For the text-containing cell, return its midpoint in [X, Y] coordinate format. 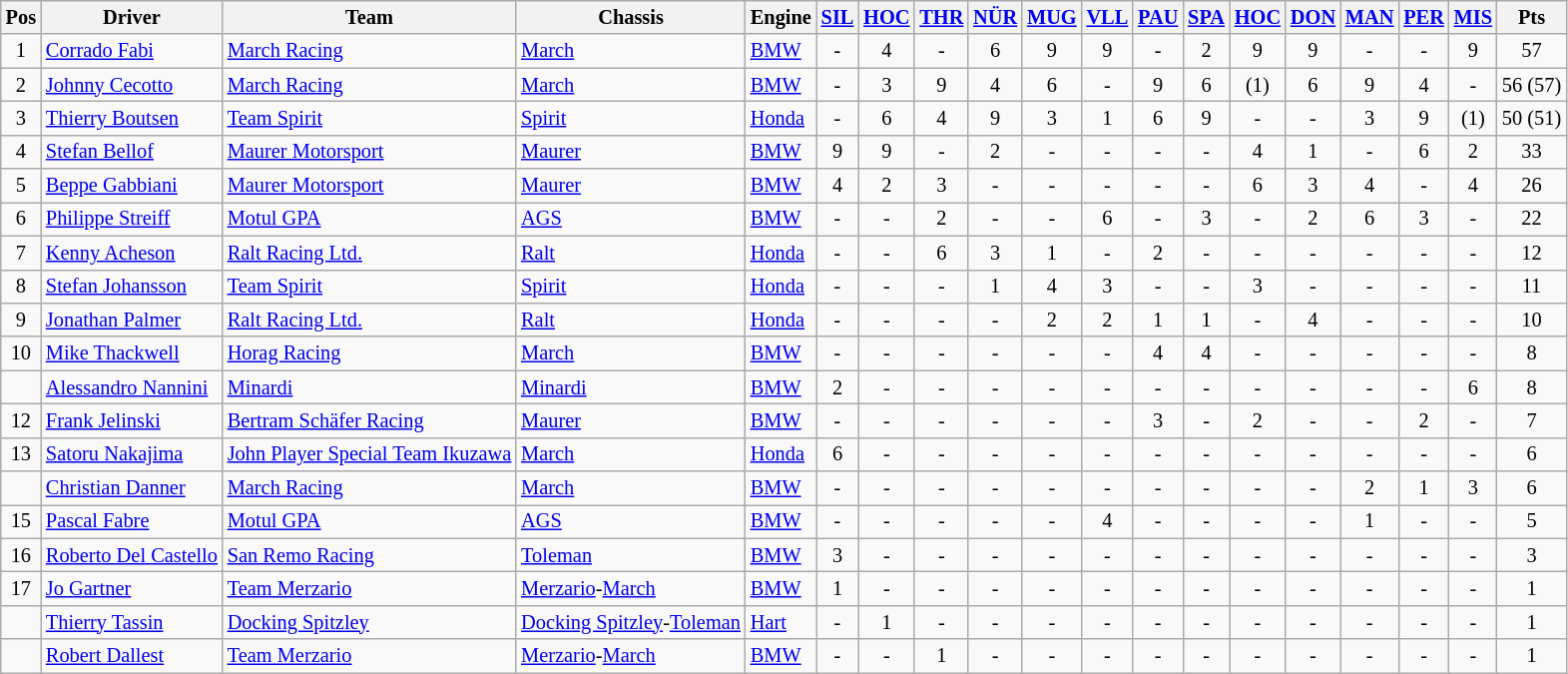
Pascal Fabre [132, 521]
DON [1313, 17]
11 [1531, 287]
Mike Thackwell [132, 353]
Alessandro Nannini [132, 387]
Engine [781, 17]
Jonathan Palmer [132, 320]
NÜR [995, 17]
PAU [1158, 17]
Kenny Acheson [132, 253]
Docking Spitzley [369, 622]
Thierry Boutsen [132, 118]
Docking Spitzley-Toleman [631, 622]
Christian Danner [132, 488]
Thierry Tassin [132, 622]
SIL [838, 17]
26 [1531, 186]
Stefan Bellof [132, 152]
17 [21, 588]
Pos [21, 17]
Hart [781, 622]
Pts [1531, 17]
Philippe Streiff [132, 219]
MIS [1473, 17]
Johnny Cecotto [132, 85]
PER [1423, 17]
Driver [132, 17]
Toleman [631, 555]
Roberto Del Castello [132, 555]
22 [1531, 219]
13 [21, 454]
MAN [1369, 17]
SPA [1206, 17]
50 (51) [1531, 118]
Stefan Johansson [132, 287]
Frank Jelinski [132, 420]
VLL [1108, 17]
THR [941, 17]
Chassis [631, 17]
16 [21, 555]
Satoru Nakajima [132, 454]
Beppe Gabbiani [132, 186]
Robert Dallest [132, 656]
MUG [1052, 17]
56 (57) [1531, 85]
15 [21, 521]
San Remo Racing [369, 555]
Corrado Fabi [132, 51]
57 [1531, 51]
Horag Racing [369, 353]
33 [1531, 152]
Bertram Schäfer Racing [369, 420]
John Player Special Team Ikuzawa [369, 454]
Jo Gartner [132, 588]
Team [369, 17]
